Output the (x, y) coordinate of the center of the cell containing the given text.  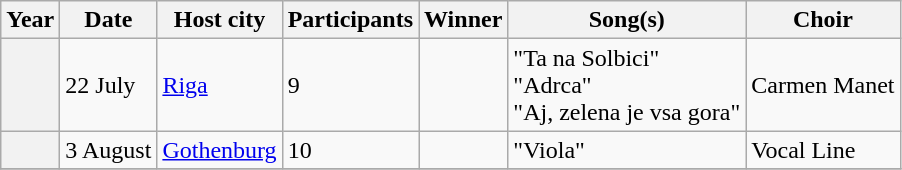
"Viola" (627, 150)
Winner (464, 20)
3 August (108, 150)
Choir (823, 20)
Riga (220, 85)
Host city (220, 20)
Year (30, 20)
Date (108, 20)
"Ta na Solbici""Adrca""Aj, zelena je vsa gora" (627, 85)
22 July (108, 85)
9 (350, 85)
Participants (350, 20)
Vocal Line (823, 150)
Carmen Manet (823, 85)
10 (350, 150)
Gothenburg (220, 150)
Song(s) (627, 20)
